Extract the [X, Y] coordinate from the center of the cell holding the provided text.  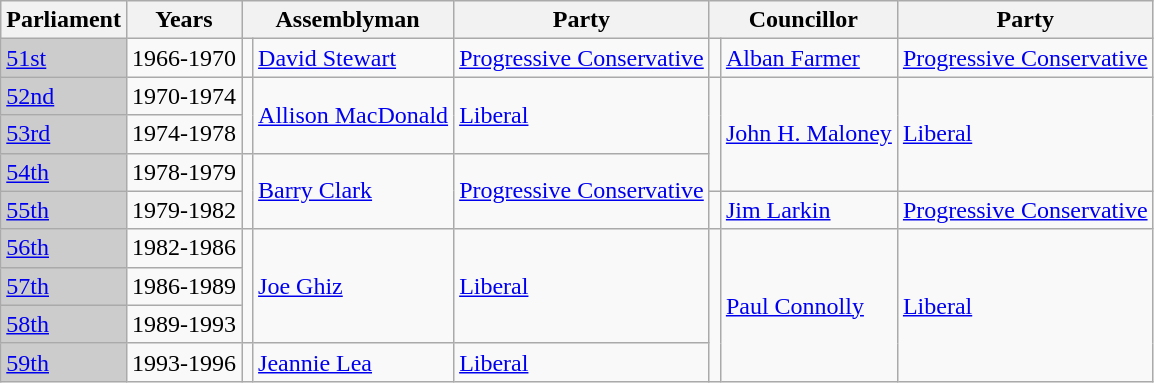
58th [64, 324]
Jeannie Lea [354, 362]
59th [64, 362]
54th [64, 172]
Assemblyman [348, 20]
56th [64, 248]
David Stewart [354, 58]
1986-1989 [184, 286]
53rd [64, 134]
51st [64, 58]
Years [184, 20]
57th [64, 286]
1989-1993 [184, 324]
52nd [64, 96]
1982-1986 [184, 248]
1993-1996 [184, 362]
1979-1982 [184, 210]
Allison MacDonald [354, 115]
55th [64, 210]
Joe Ghiz [354, 286]
Jim Larkin [808, 210]
1978-1979 [184, 172]
Councillor [803, 20]
Barry Clark [354, 191]
Paul Connolly [808, 305]
1974-1978 [184, 134]
1966-1970 [184, 58]
Alban Farmer [808, 58]
John H. Maloney [808, 134]
Parliament [64, 20]
1970-1974 [184, 96]
